Determine the [x, y] coordinate at the center of the cell enclosing the given text.  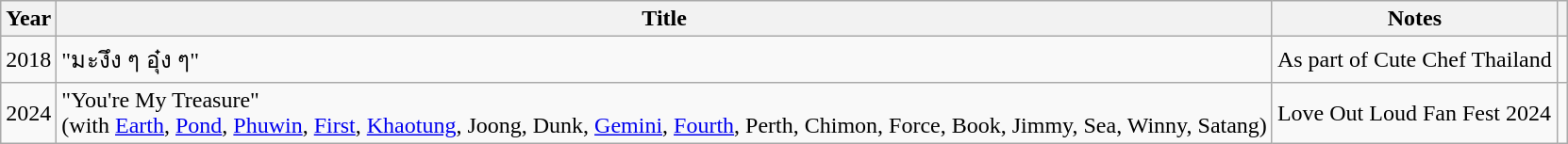
2018 [28, 60]
Year [28, 19]
"มะงึง ๆ อุ๋ง ๆ" [664, 60]
2024 [28, 113]
As part of Cute Chef Thailand [1414, 60]
Love Out Loud Fan Fest 2024 [1414, 113]
Title [664, 19]
Notes [1414, 19]
"You're My Treasure"(with Earth, Pond, Phuwin, First, Khaotung, Joong, Dunk, Gemini, Fourth, Perth, Chimon, Force, Book, Jimmy, Sea, Winny, Satang) [664, 113]
